Pinpoint the cell where the given text exists, returning its [X, Y] midpoint coordinate. 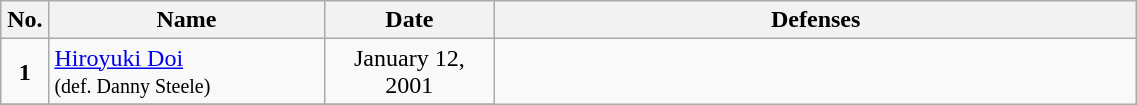
Name [186, 20]
January 12, 2001 [409, 72]
Hiroyuki Doi(def. Danny Steele) [186, 72]
1 [25, 72]
Defenses [816, 20]
No. [25, 20]
Date [409, 20]
